From the cell containing the given text, extract its center point as (X, Y) coordinate. 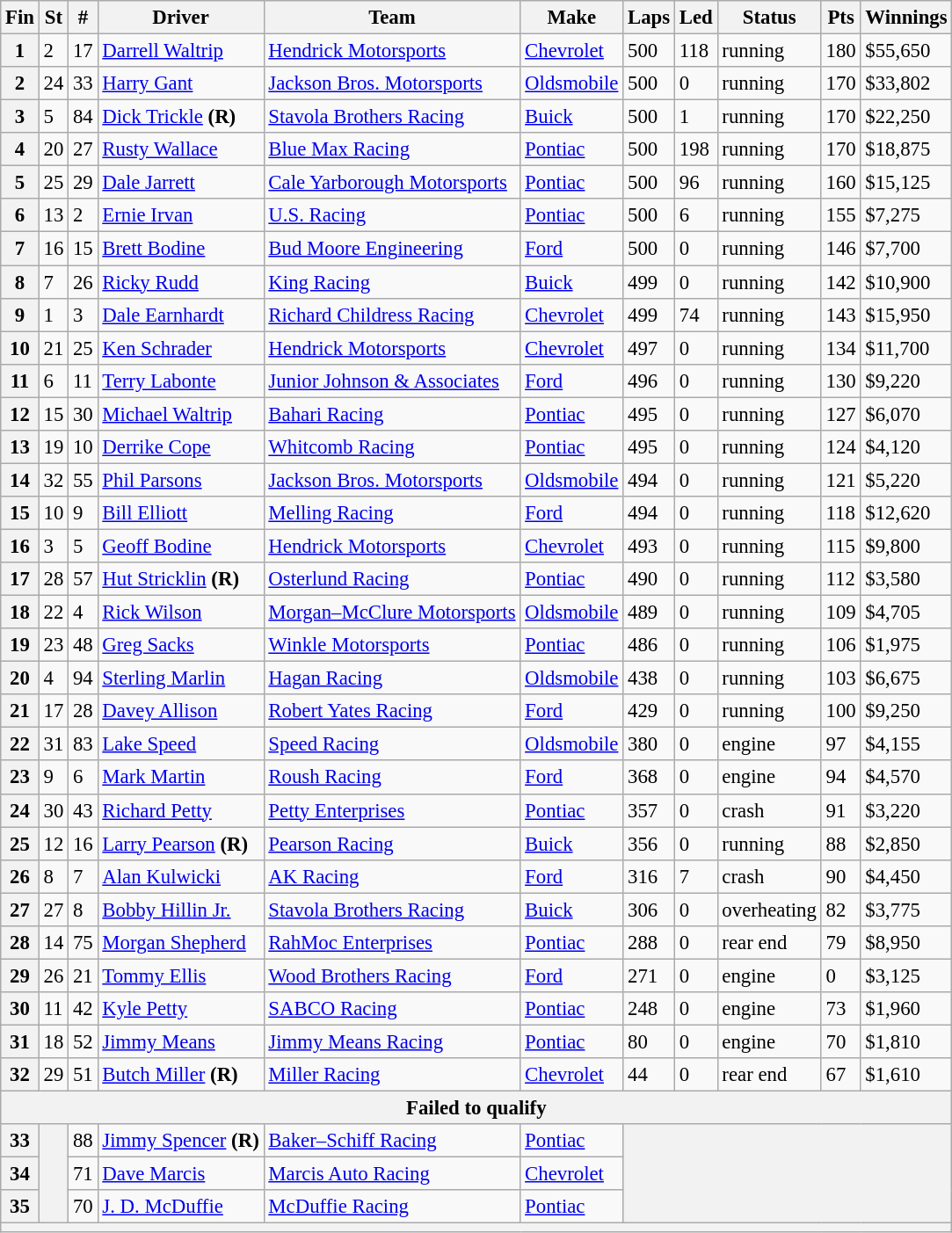
Jimmy Means Racing (392, 1041)
Sterling Marlin (181, 678)
$3,580 (906, 579)
$22,250 (906, 117)
$3,220 (906, 810)
# (83, 18)
356 (649, 844)
Hagan Racing (392, 678)
$9,800 (906, 546)
Laps (649, 18)
55 (83, 480)
80 (649, 1041)
52 (83, 1041)
Jimmy Means (181, 1041)
Darrell Waltrip (181, 51)
U.S. Racing (392, 215)
$12,620 (906, 513)
490 (649, 579)
Tommy Ellis (181, 976)
Speed Racing (392, 744)
$11,700 (906, 348)
$6,675 (906, 678)
$7,700 (906, 249)
91 (840, 810)
Hut Stricklin (R) (181, 579)
160 (840, 183)
Roush Racing (392, 778)
Wood Brothers Racing (392, 976)
King Racing (392, 282)
Geoff Bodine (181, 546)
Mark Martin (181, 778)
Richard Childress Racing (392, 315)
$7,275 (906, 215)
Marcis Auto Racing (392, 1174)
Dick Trickle (R) (181, 117)
AK Racing (392, 876)
Harry Gant (181, 83)
$3,775 (906, 910)
$4,450 (906, 876)
486 (649, 645)
Bahari Racing (392, 414)
368 (649, 778)
$1,610 (906, 1075)
Jimmy Spencer (R) (181, 1141)
180 (840, 51)
Pearson Racing (392, 844)
Osterlund Racing (392, 579)
143 (840, 315)
$8,950 (906, 943)
67 (840, 1075)
74 (696, 315)
Team (392, 18)
Alan Kulwicki (181, 876)
112 (840, 579)
$1,810 (906, 1041)
306 (649, 910)
Petty Enterprises (392, 810)
$15,950 (906, 315)
Kyle Petty (181, 1009)
Whitcomb Racing (392, 447)
288 (649, 943)
134 (840, 348)
Morgan–McClure Motorsports (392, 613)
Led (696, 18)
Derrike Cope (181, 447)
$4,570 (906, 778)
106 (840, 645)
RahMoc Enterprises (392, 943)
121 (840, 480)
$3,125 (906, 976)
96 (696, 183)
$4,155 (906, 744)
$10,900 (906, 282)
Michael Waltrip (181, 414)
43 (83, 810)
Winkle Motorsports (392, 645)
Failed to qualify (476, 1108)
115 (840, 546)
Dale Earnhardt (181, 315)
Robert Yates Racing (392, 711)
34 (20, 1174)
Rusty Wallace (181, 149)
$18,875 (906, 149)
90 (840, 876)
Lake Speed (181, 744)
$1,960 (906, 1009)
42 (83, 1009)
Melling Racing (392, 513)
J. D. McDuffie (181, 1207)
79 (840, 943)
Make (571, 18)
Ricky Rudd (181, 282)
Baker–Schiff Racing (392, 1141)
$55,650 (906, 51)
$33,802 (906, 83)
Terry Labonte (181, 381)
Davey Allison (181, 711)
overheating (769, 910)
429 (649, 711)
316 (649, 876)
Bill Elliott (181, 513)
Cale Yarborough Motorsports (392, 183)
497 (649, 348)
$9,220 (906, 381)
127 (840, 414)
Winnings (906, 18)
SABCO Racing (392, 1009)
McDuffie Racing (392, 1207)
35 (20, 1207)
489 (649, 613)
$9,250 (906, 711)
130 (840, 381)
84 (83, 117)
75 (83, 943)
$6,070 (906, 414)
44 (649, 1075)
Dale Jarrett (181, 183)
St (53, 18)
271 (649, 976)
Fin (20, 18)
438 (649, 678)
82 (840, 910)
357 (649, 810)
124 (840, 447)
Richard Petty (181, 810)
51 (83, 1075)
Dave Marcis (181, 1174)
155 (840, 215)
71 (83, 1174)
Larry Pearson (R) (181, 844)
Driver (181, 18)
Bud Moore Engineering (392, 249)
Miller Racing (392, 1075)
100 (840, 711)
83 (83, 744)
Bobby Hillin Jr. (181, 910)
Morgan Shepherd (181, 943)
Brett Bodine (181, 249)
103 (840, 678)
198 (696, 149)
$1,975 (906, 645)
Pts (840, 18)
Status (769, 18)
48 (83, 645)
$4,705 (906, 613)
Ernie Irvan (181, 215)
$2,850 (906, 844)
146 (840, 249)
Butch Miller (R) (181, 1075)
380 (649, 744)
73 (840, 1009)
Rick Wilson (181, 613)
248 (649, 1009)
109 (840, 613)
Blue Max Racing (392, 149)
$4,120 (906, 447)
$5,220 (906, 480)
Junior Johnson & Associates (392, 381)
57 (83, 579)
$15,125 (906, 183)
142 (840, 282)
Phil Parsons (181, 480)
Ken Schrader (181, 348)
Greg Sacks (181, 645)
496 (649, 381)
493 (649, 546)
97 (840, 744)
